Extract the [x, y] coordinate from the center of the cell holding the provided text.  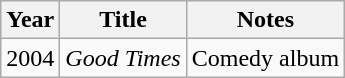
Good Times [123, 58]
Year [30, 20]
Title [123, 20]
Notes [265, 20]
Comedy album [265, 58]
2004 [30, 58]
